Capture the cell that displays the provided text and extract its [X, Y] central coordinate. 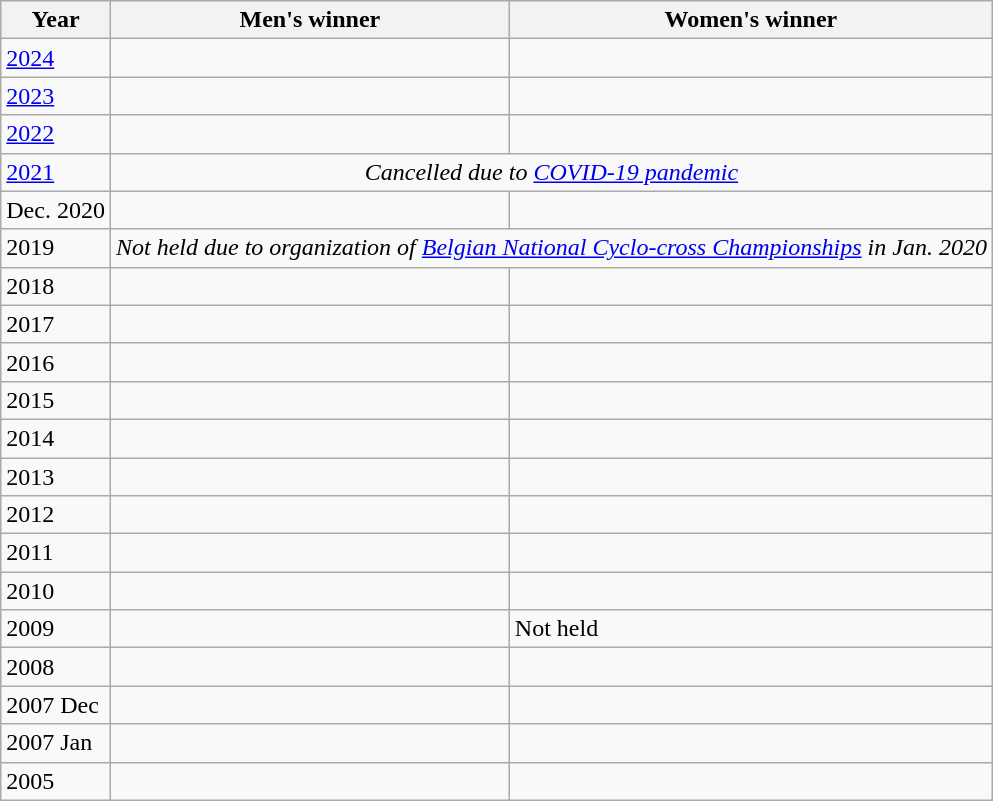
2009 [56, 629]
2021 [56, 172]
2024 [56, 58]
2012 [56, 515]
2016 [56, 362]
Cancelled due to COVID-19 pandemic [551, 172]
Women's winner [750, 20]
2017 [56, 324]
Not held due to organization of Belgian National Cyclo-cross Championships in Jan. 2020 [551, 248]
Men's winner [310, 20]
Dec. 2020 [56, 210]
2010 [56, 591]
2014 [56, 438]
2007 Jan [56, 743]
2013 [56, 477]
2005 [56, 781]
2022 [56, 134]
Not held [750, 629]
2015 [56, 400]
2018 [56, 286]
2019 [56, 248]
2011 [56, 553]
2007 Dec [56, 705]
2023 [56, 96]
2008 [56, 667]
Year [56, 20]
